Locate the cell with the specified text and output its (x, y) center coordinate. 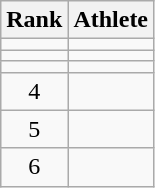
Athlete (111, 20)
Rank (34, 20)
6 (34, 167)
4 (34, 91)
5 (34, 129)
